Capture the cell that displays the provided text and extract its [X, Y] central coordinate. 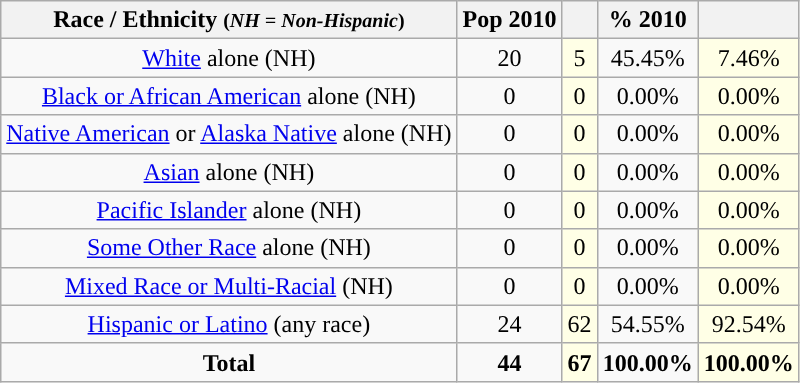
20 [510, 58]
92.54% [748, 324]
5 [580, 58]
Hispanic or Latino (any race) [229, 324]
Total [229, 362]
Black or African American alone (NH) [229, 96]
Pop 2010 [510, 20]
Mixed Race or Multi-Racial (NH) [229, 286]
Asian alone (NH) [229, 172]
Race / Ethnicity (NH = Non-Hispanic) [229, 20]
Some Other Race alone (NH) [229, 248]
% 2010 [648, 20]
45.45% [648, 58]
67 [580, 362]
54.55% [648, 324]
62 [580, 324]
Pacific Islander alone (NH) [229, 210]
7.46% [748, 58]
44 [510, 362]
Native American or Alaska Native alone (NH) [229, 134]
24 [510, 324]
White alone (NH) [229, 58]
